Detect which cell encompasses the target text, then output its [x, y] center coordinate. 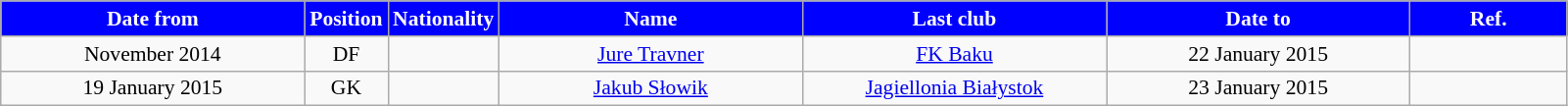
Date to [1259, 19]
DF [347, 54]
Last club [954, 19]
22 January 2015 [1259, 54]
Name [650, 19]
Jure Travner [650, 54]
Jagiellonia Białystok [954, 88]
November 2014 [153, 54]
Position [347, 19]
Ref. [1489, 19]
Nationality [443, 19]
Jakub Słowik [650, 88]
19 January 2015 [153, 88]
FK Baku [954, 54]
Date from [153, 19]
GK [347, 88]
23 January 2015 [1259, 88]
